Locate the cell with the specified text and output its [x, y] center coordinate. 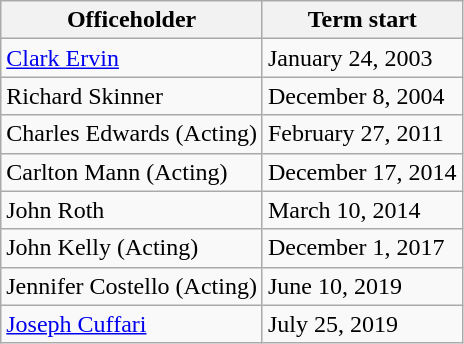
July 25, 2019 [362, 324]
Jennifer Costello (Acting) [132, 286]
February 27, 2011 [362, 134]
John Roth [132, 210]
December 17, 2014 [362, 172]
June 10, 2019 [362, 286]
Term start [362, 20]
Joseph Cuffari [132, 324]
John Kelly (Acting) [132, 248]
Charles Edwards (Acting) [132, 134]
Officeholder [132, 20]
Carlton Mann (Acting) [132, 172]
March 10, 2014 [362, 210]
Clark Ervin [132, 58]
January 24, 2003 [362, 58]
December 1, 2017 [362, 248]
Richard Skinner [132, 96]
December 8, 2004 [362, 96]
